Detect which cell encompasses the target text, then output its (x, y) center coordinate. 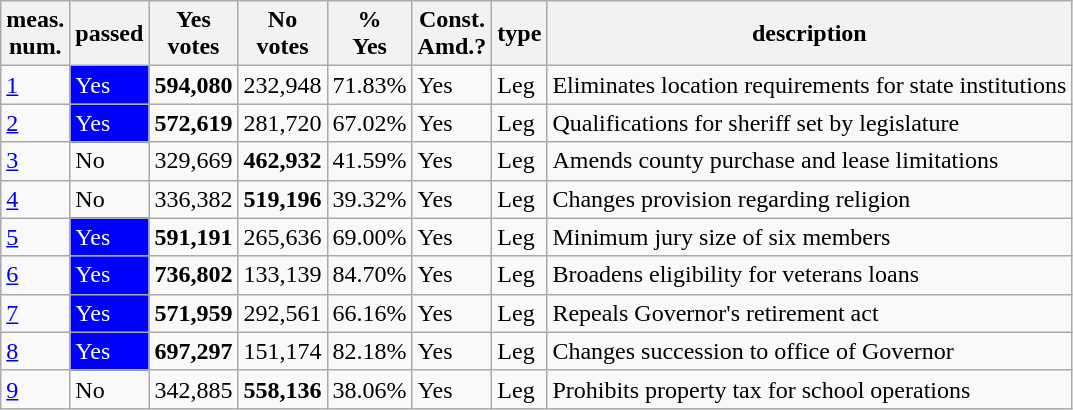
passed (110, 34)
71.83% (370, 85)
342,885 (194, 389)
697,297 (194, 351)
67.02% (370, 123)
571,959 (194, 313)
38.06% (370, 389)
Eliminates location requirements for state institutions (810, 85)
Qualifications for sheriff set by legislature (810, 123)
6 (36, 275)
Minimum jury size of six members (810, 237)
5 (36, 237)
Const.Amd.? (452, 34)
265,636 (282, 237)
1 (36, 85)
Yesvotes (194, 34)
Changes succession to office of Governor (810, 351)
Prohibits property tax for school operations (810, 389)
Broadens eligibility for veterans loans (810, 275)
462,932 (282, 161)
Changes provision regarding religion (810, 199)
336,382 (194, 199)
41.59% (370, 161)
292,561 (282, 313)
329,669 (194, 161)
558,136 (282, 389)
232,948 (282, 85)
281,720 (282, 123)
519,196 (282, 199)
39.32% (370, 199)
Repeals Governor's retirement act (810, 313)
meas.num. (36, 34)
84.70% (370, 275)
8 (36, 351)
9 (36, 389)
description (810, 34)
572,619 (194, 123)
736,802 (194, 275)
69.00% (370, 237)
2 (36, 123)
591,191 (194, 237)
Novotes (282, 34)
82.18% (370, 351)
%Yes (370, 34)
7 (36, 313)
3 (36, 161)
151,174 (282, 351)
133,139 (282, 275)
4 (36, 199)
type (520, 34)
594,080 (194, 85)
Amends county purchase and lease limitations (810, 161)
66.16% (370, 313)
